From the cell containing the given text, extract its center point as (x, y) coordinate. 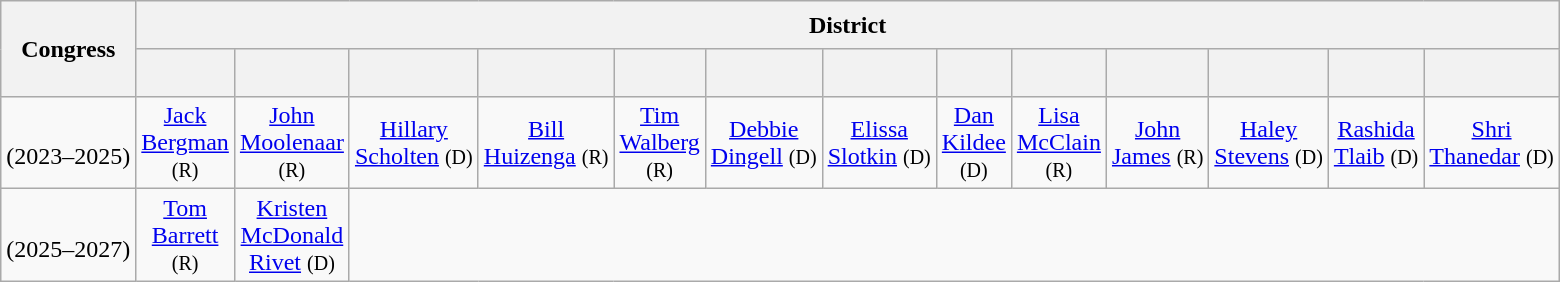
HaleyStevens (D) (1269, 143)
LisaMcClain(R) (1058, 143)
TomBarrett(R) (186, 235)
DanKildee(D) (974, 143)
(2025–2027) (68, 235)
JohnJames (R) (1157, 143)
ElissaSlotkin (D) (879, 143)
(2023–2025) (68, 143)
KristenMcDonaldRivet (D) (292, 235)
Cong­ress (68, 49)
ShriThanedar (D) (1492, 143)
HillaryScholten (D) (414, 143)
JackBergman(R) (186, 143)
RashidaTlaib (D) (1376, 143)
JohnMoolenaar(R) (292, 143)
BillHuizenga (R) (546, 143)
DebbieDingell (D) (764, 143)
TimWalberg(R) (660, 143)
District (848, 25)
